Output the (X, Y) coordinate of the center of the cell containing the given text.  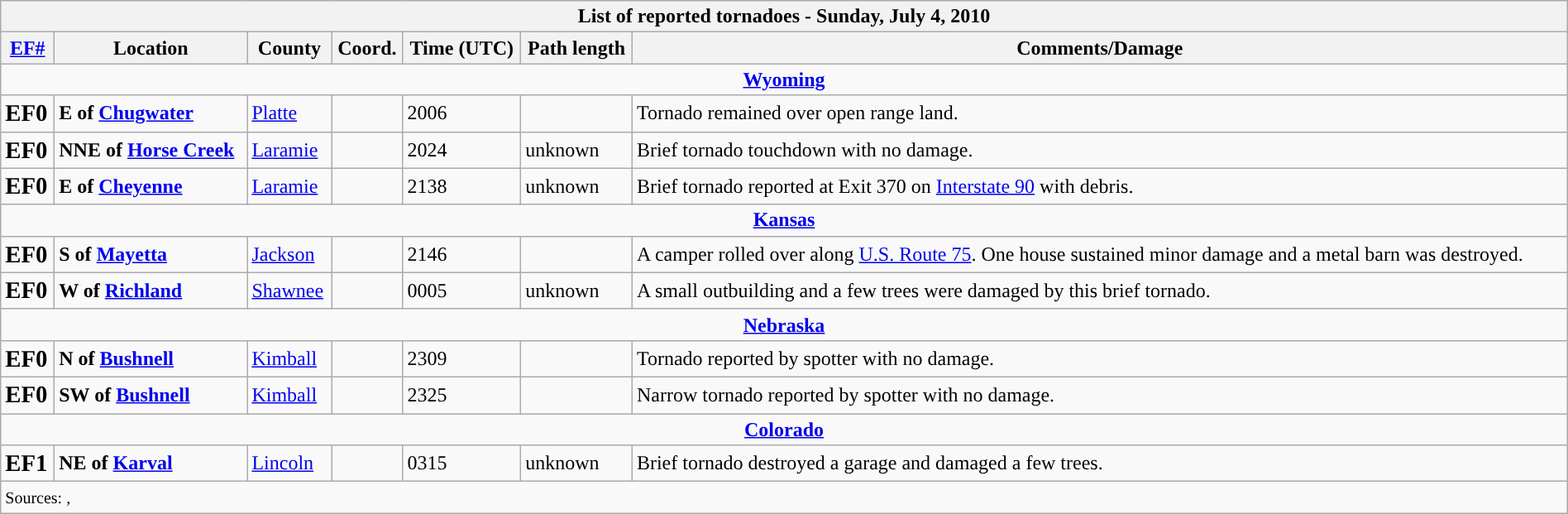
2309 (461, 358)
Nebraska (784, 324)
Comments/Damage (1100, 48)
List of reported tornadoes - Sunday, July 4, 2010 (784, 17)
2138 (461, 186)
E of Chugwater (151, 113)
Lincoln (289, 464)
Platte (289, 113)
EF1 (28, 464)
2146 (461, 254)
Tornado reported by spotter with no damage. (1100, 358)
Location (151, 48)
Sources: , (784, 497)
County (289, 48)
EF# (28, 48)
A camper rolled over along U.S. Route 75. One house sustained minor damage and a metal barn was destroyed. (1100, 254)
Brief tornado touchdown with no damage. (1100, 150)
2024 (461, 150)
2006 (461, 113)
Shawnee (289, 291)
SW of Bushnell (151, 395)
Narrow tornado reported by spotter with no damage. (1100, 395)
Coord. (367, 48)
Kansas (784, 220)
Brief tornado reported at Exit 370 on Interstate 90 with debris. (1100, 186)
NE of Karval (151, 464)
S of Mayetta (151, 254)
Colorado (784, 430)
Path length (577, 48)
W of Richland (151, 291)
0315 (461, 464)
Wyoming (784, 79)
NNE of Horse Creek (151, 150)
A small outbuilding and a few trees were damaged by this brief tornado. (1100, 291)
Tornado remained over open range land. (1100, 113)
Time (UTC) (461, 48)
E of Cheyenne (151, 186)
2325 (461, 395)
Brief tornado destroyed a garage and damaged a few trees. (1100, 464)
0005 (461, 291)
Jackson (289, 254)
N of Bushnell (151, 358)
